Identify which cell holds the provided text, then report its (x, y) central coordinate. 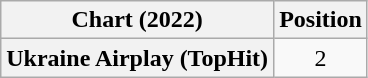
Ukraine Airplay (TopHit) (138, 58)
Chart (2022) (138, 20)
2 (321, 58)
Position (321, 20)
